Pinpoint the cell where the given text exists, returning its [x, y] midpoint coordinate. 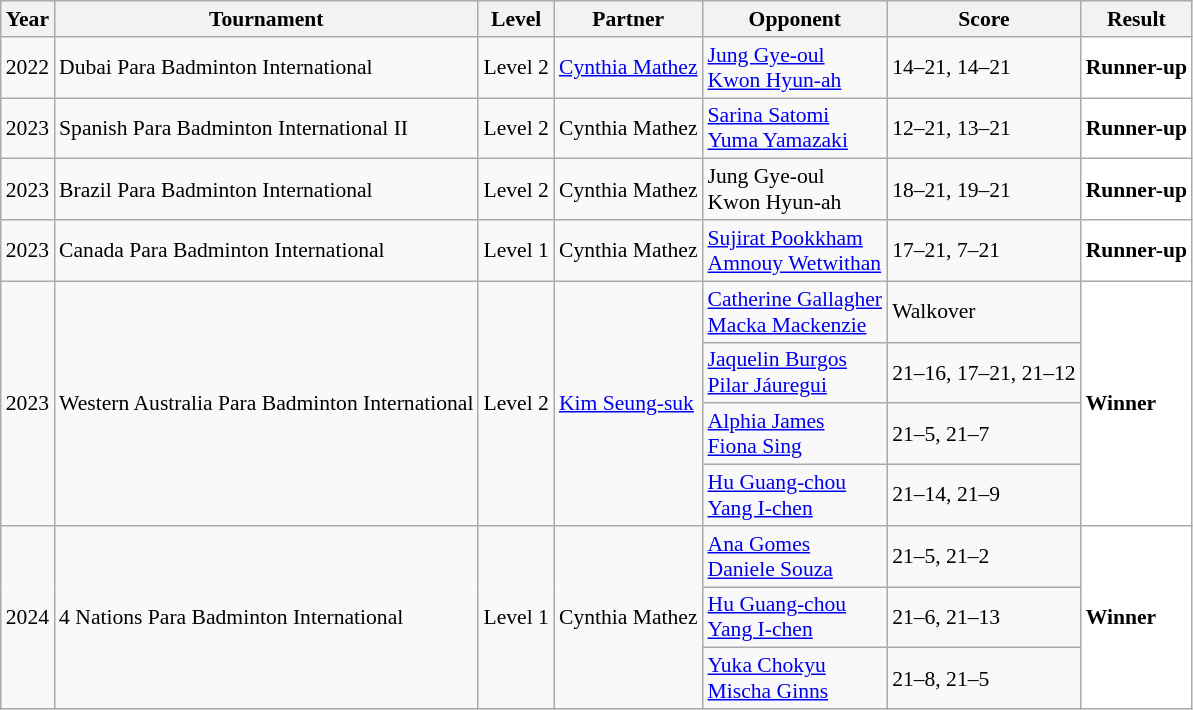
Dubai Para Badminton International [266, 68]
2022 [28, 68]
Western Australia Para Badminton International [266, 403]
Level [516, 19]
Alphia James Fiona Sing [796, 434]
Year [28, 19]
Sarina Satomi Yuma Yamazaki [796, 128]
Score [984, 19]
Tournament [266, 19]
4 Nations Para Badminton International [266, 618]
21–16, 17–21, 21–12 [984, 372]
Sujirat Pookkham Amnouy Wetwithan [796, 250]
Result [1136, 19]
Walkover [984, 312]
21–5, 21–7 [984, 434]
Opponent [796, 19]
Brazil Para Badminton International [266, 190]
17–21, 7–21 [984, 250]
Spanish Para Badminton International II [266, 128]
Canada Para Badminton International [266, 250]
21–6, 21–13 [984, 618]
21–14, 21–9 [984, 496]
Ana Gomes Daniele Souza [796, 556]
12–21, 13–21 [984, 128]
18–21, 19–21 [984, 190]
2024 [28, 618]
Jaquelin Burgos Pilar Jáuregui [796, 372]
Kim Seung-suk [628, 403]
Partner [628, 19]
21–5, 21–2 [984, 556]
Yuka Chokyu Mischa Ginns [796, 678]
Catherine Gallagher Macka Mackenzie [796, 312]
14–21, 14–21 [984, 68]
21–8, 21–5 [984, 678]
